Capture the cell that displays the provided text and extract its [X, Y] central coordinate. 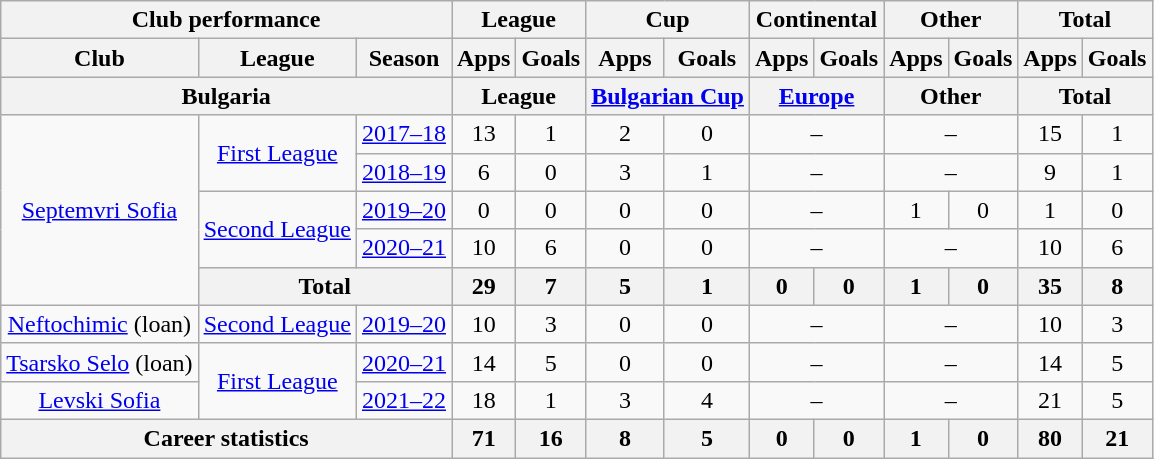
Bulgaria [226, 96]
Europe [816, 96]
Cup [668, 20]
16 [551, 438]
Neftochimic (loan) [100, 324]
Septemvri Sofia [100, 210]
Club performance [226, 20]
18 [484, 400]
80 [1050, 438]
Continental [816, 20]
Bulgarian Cup [668, 96]
2017–18 [404, 134]
7 [551, 286]
2018–19 [404, 172]
2 [626, 134]
Season [404, 58]
4 [706, 400]
35 [1050, 286]
71 [484, 438]
2021–22 [404, 400]
Career statistics [226, 438]
Levski Sofia [100, 400]
13 [484, 134]
15 [1050, 134]
Tsarsko Selo (loan) [100, 362]
9 [1050, 172]
29 [484, 286]
Club [100, 58]
